Locate the cell with the specified text and output its (X, Y) center coordinate. 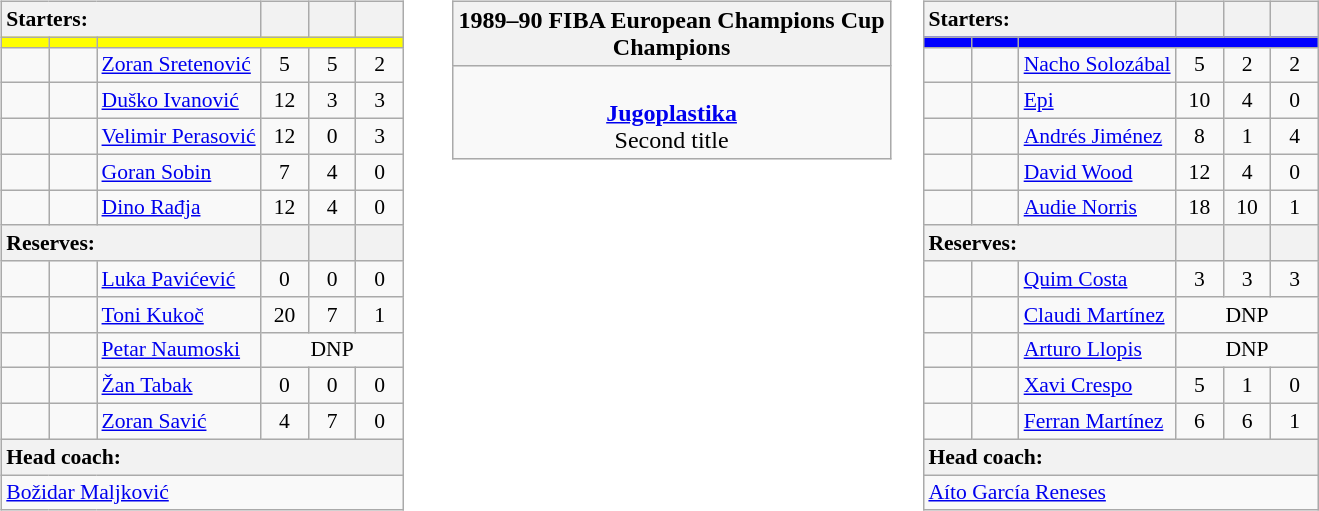
20 (285, 314)
1989–90 FIBA European Champions Cup Champions (672, 34)
Audie Norris (1098, 208)
Petar Naumoski (178, 350)
Ferran Martínez (1098, 421)
18 (1200, 208)
Arturo Llopis (1098, 350)
Duško Ivanović (178, 101)
Andrés Jiménez (1098, 136)
Nacho Solozábal (1098, 65)
Goran Sobin (178, 172)
Dino Rađja (178, 208)
Žan Tabak (178, 386)
Claudi Martínez (1098, 314)
Božidar Maljković (202, 492)
Velimir Perasović (178, 136)
Luka Pavićević (178, 279)
Quim Costa (1098, 279)
Zoran Savić (178, 421)
David Wood (1098, 172)
Xavi Crespo (1098, 386)
Toni Kukoč (178, 314)
Aíto García Reneses (1120, 492)
8 (1200, 136)
JugoplastikaSecond title (672, 112)
Epi (1098, 101)
Zoran Sretenović (178, 65)
